Pinpoint the cell where the given text exists, returning its (x, y) midpoint coordinate. 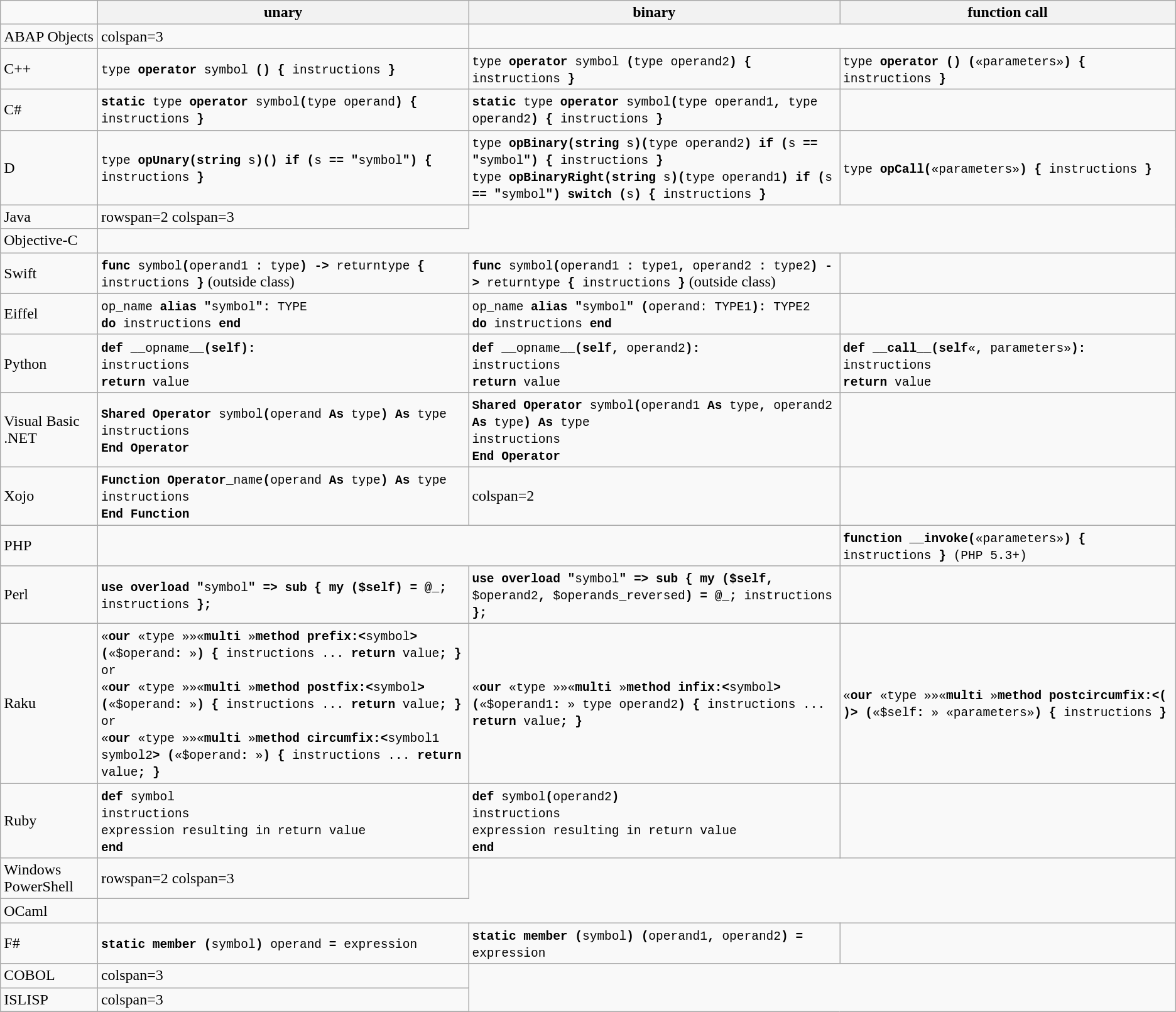
Eiffel (49, 314)
Objective-C (49, 241)
type operator () («parameters») { instructions } (1008, 69)
Visual Basic .NET (49, 430)
static type operator symbol(type operand) { instructions } (283, 109)
Perl (49, 595)
def symbol instructions expression resulting in return value end (283, 820)
func symbol(operand1 : type) -> returntype { instructions } (outside class) (283, 273)
Shared Operator symbol(operand As type) As type instructions End Operator (283, 430)
OCaml (49, 911)
«our «type »»«multi »method postcircumfix:<( )> («$self: » «parameters») { instructions } (1008, 704)
Swift (49, 273)
static type operator symbol(type operand1, type operand2) { instructions } (655, 109)
C++ (49, 69)
def __opname__(self): instructions return value (283, 363)
ABAP Objects (49, 36)
F# (49, 944)
Shared Operator symbol(operand1 As type, operand2 As type) As type instructions End Operator (655, 430)
use overload "symbol" => sub { my ($self) = @_; instructions }; (283, 595)
Ruby (49, 820)
ISLISP (49, 999)
Java (49, 217)
type opCall(«parameters») { instructions } (1008, 167)
type opUnary(string s)() if (s == "symbol") { instructions } (283, 167)
PHP (49, 545)
Windows PowerShell (49, 878)
type operator symbol () { instructions } (283, 69)
def __call__(self«, parameters»): instructions return value (1008, 363)
static member (symbol) operand = expression (283, 944)
def symbol(operand2) instructions expression resulting in return value end (655, 820)
colspan=2 (655, 496)
function __invoke(«parameters») { instructions } (PHP 5.3+) (1008, 545)
use overload "symbol" => sub { my ($self, $operand2, $operands_reversed) = @_; instructions }; (655, 595)
Python (49, 363)
def __opname__(self, operand2): instructions return value (655, 363)
binary (655, 13)
static member (symbol) (operand1, operand2) = expression (655, 944)
op_name alias "symbol" (operand: TYPE1): TYPE2 do instructions end (655, 314)
Xojo (49, 496)
«our «type »»«multi »method infix:<symbol> («$operand1: » type operand2) { instructions ... return value; } (655, 704)
Raku (49, 704)
D (49, 167)
Function Operator_name(operand As type) As type instructions End Function (283, 496)
COBOL (49, 976)
function call (1008, 13)
unary (283, 13)
op_name alias "symbol": TYPE do instructions end (283, 314)
func symbol(operand1 : type1, operand2 : type2) -> returntype { instructions } (outside class) (655, 273)
type operator symbol (type operand2) { instructions } (655, 69)
C# (49, 109)
